Provide the (x, y) coordinate of the cell's center where the given text is located.  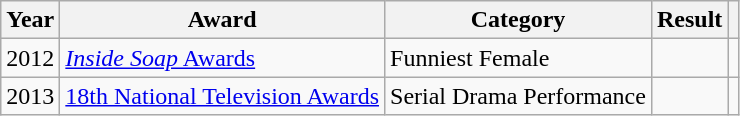
Category (518, 20)
18th National Television Awards (222, 96)
Award (222, 20)
2013 (30, 96)
Funniest Female (518, 58)
Inside Soap Awards (222, 58)
Serial Drama Performance (518, 96)
Result (689, 20)
2012 (30, 58)
Year (30, 20)
